Determine the [x, y] coordinate at the center of the cell enclosing the given text.  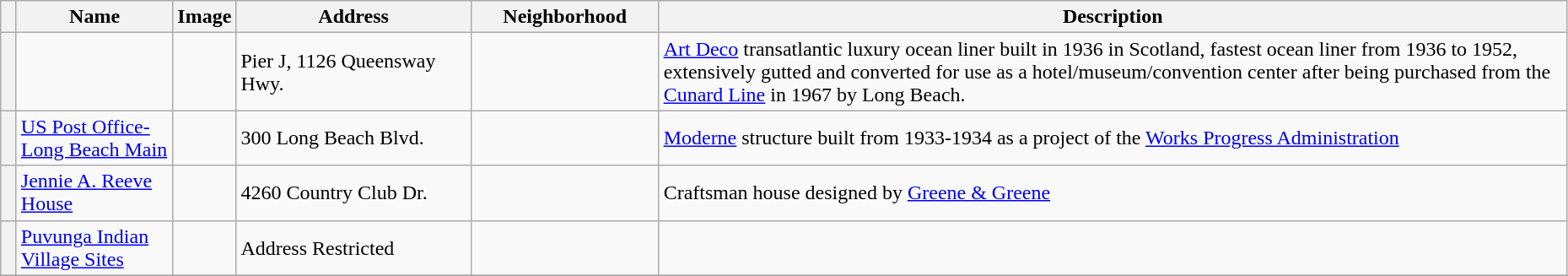
Name [94, 17]
Craftsman house designed by Greene & Greene [1113, 192]
US Post Office-Long Beach Main [94, 138]
Puvunga Indian Village Sites [94, 248]
4260 Country Club Dr. [353, 192]
Description [1113, 17]
Image [204, 17]
Neighborhood [565, 17]
Moderne structure built from 1933-1934 as a project of the Works Progress Administration [1113, 138]
Address [353, 17]
Jennie A. Reeve House [94, 192]
300 Long Beach Blvd. [353, 138]
Pier J, 1126 Queensway Hwy. [353, 72]
Address Restricted [353, 248]
